Provide the [x, y] coordinate of the cell's center where the given text is located.  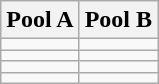
Pool A [40, 20]
Pool B [118, 20]
